From the cell containing the given text, extract its center point as (x, y) coordinate. 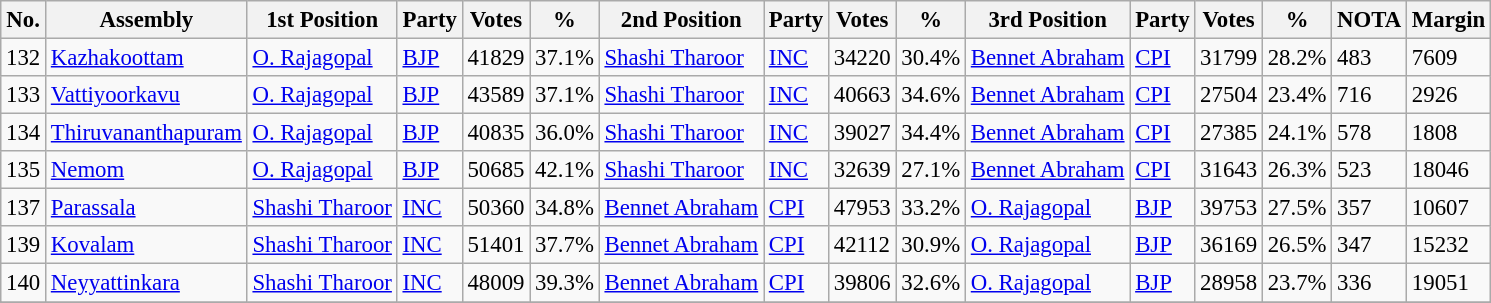
523 (1370, 170)
578 (1370, 133)
26.3% (1296, 170)
10607 (1449, 208)
Nemom (147, 170)
50685 (496, 170)
41829 (496, 58)
716 (1370, 95)
23.4% (1296, 95)
NOTA (1370, 20)
2926 (1449, 95)
357 (1370, 208)
23.7% (1296, 283)
137 (24, 208)
27385 (1229, 133)
336 (1370, 283)
42112 (862, 245)
34.4% (930, 133)
7609 (1449, 58)
135 (24, 170)
48009 (496, 283)
28958 (1229, 283)
28.2% (1296, 58)
36.0% (564, 133)
27.1% (930, 170)
31799 (1229, 58)
134 (24, 133)
34.6% (930, 95)
31643 (1229, 170)
43589 (496, 95)
No. (24, 20)
32.6% (930, 283)
Kovalam (147, 245)
2nd Position (681, 20)
39.3% (564, 283)
Margin (1449, 20)
51401 (496, 245)
133 (24, 95)
Kazhakoottam (147, 58)
1st Position (322, 20)
Assembly (147, 20)
18046 (1449, 170)
42.1% (564, 170)
32639 (862, 170)
483 (1370, 58)
15232 (1449, 245)
132 (24, 58)
40835 (496, 133)
39753 (1229, 208)
Neyyattinkara (147, 283)
Thiruvananthapuram (147, 133)
39806 (862, 283)
36169 (1229, 245)
27.5% (1296, 208)
47953 (862, 208)
Parassala (147, 208)
27504 (1229, 95)
37.7% (564, 245)
Vattiyoorkavu (147, 95)
33.2% (930, 208)
34220 (862, 58)
139 (24, 245)
26.5% (1296, 245)
1808 (1449, 133)
24.1% (1296, 133)
50360 (496, 208)
140 (24, 283)
30.9% (930, 245)
39027 (862, 133)
347 (1370, 245)
3rd Position (1047, 20)
19051 (1449, 283)
30.4% (930, 58)
40663 (862, 95)
34.8% (564, 208)
